Scan for the cell matching the given text and deliver its (X, Y) coordinate at center. 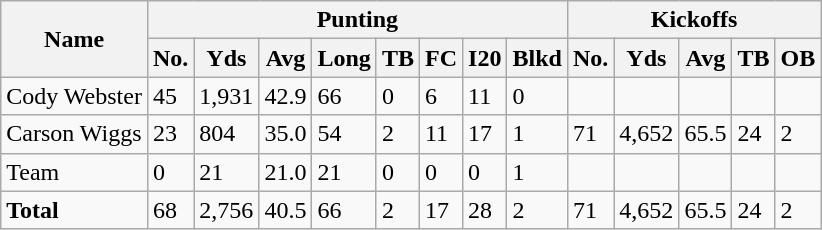
Name (74, 39)
Cody Webster (74, 96)
68 (170, 210)
54 (344, 134)
45 (170, 96)
OB (798, 58)
2,756 (226, 210)
35.0 (286, 134)
1,931 (226, 96)
28 (485, 210)
FC (440, 58)
Team (74, 172)
Long (344, 58)
21.0 (286, 172)
Total (74, 210)
23 (170, 134)
I20 (485, 58)
Carson Wiggs (74, 134)
42.9 (286, 96)
Kickoffs (694, 20)
Punting (357, 20)
6 (440, 96)
804 (226, 134)
Blkd (537, 58)
40.5 (286, 210)
